Capture the cell that displays the provided text and extract its (x, y) central coordinate. 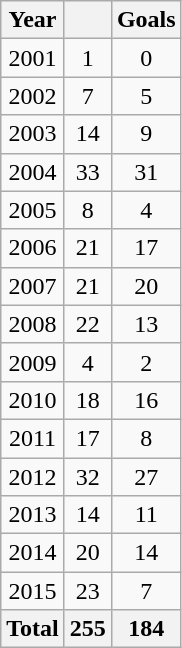
27 (146, 477)
0 (146, 58)
2011 (33, 438)
1 (88, 58)
23 (88, 591)
2013 (33, 515)
22 (88, 324)
2005 (33, 210)
Total (33, 629)
2008 (33, 324)
16 (146, 400)
255 (88, 629)
32 (88, 477)
2010 (33, 400)
2015 (33, 591)
2001 (33, 58)
11 (146, 515)
2012 (33, 477)
33 (88, 172)
2006 (33, 248)
2007 (33, 286)
2003 (33, 134)
Year (33, 20)
9 (146, 134)
2014 (33, 553)
5 (146, 96)
13 (146, 324)
2004 (33, 172)
2 (146, 362)
184 (146, 629)
2009 (33, 362)
18 (88, 400)
31 (146, 172)
2002 (33, 96)
Goals (146, 20)
